Search for the cell housing the specified text and yield its (x, y) center coordinate. 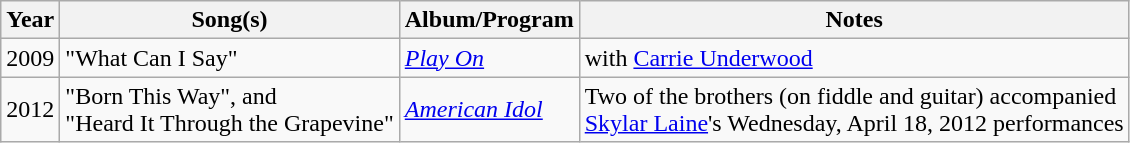
with Carrie Underwood (854, 58)
"Born This Way", and"Heard It Through the Grapevine" (230, 110)
Notes (854, 20)
Two of the brothers (on fiddle and guitar) accompanied Skylar Laine's Wednesday, April 18, 2012 performances (854, 110)
2012 (30, 110)
Album/Program (489, 20)
Year (30, 20)
"What Can I Say" (230, 58)
Song(s) (230, 20)
Play On (489, 58)
2009 (30, 58)
American Idol (489, 110)
